Scan for the cell matching the given text and deliver its [X, Y] coordinate at center. 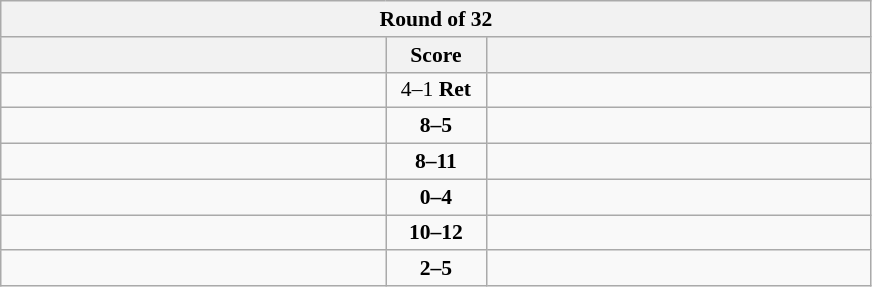
Score [436, 55]
Round of 32 [436, 19]
8–11 [436, 162]
8–5 [436, 126]
0–4 [436, 197]
4–1 Ret [436, 90]
2–5 [436, 269]
10–12 [436, 233]
